Return the [X, Y] coordinate for the center point of the cell that contains the specified text.  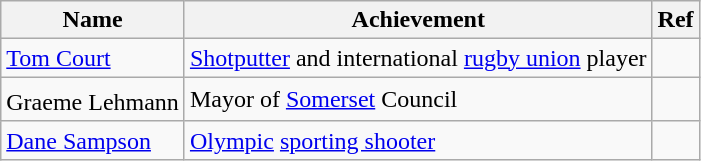
Graeme Lehmann [93, 100]
Name [93, 20]
Achievement [418, 20]
Ref [676, 20]
Shotputter and international rugby union player [418, 58]
Olympic sporting shooter [418, 140]
Dane Sampson [93, 140]
Tom Court [93, 58]
Mayor of Somerset Council [418, 100]
